For the text-containing cell, return its midpoint in [x, y] coordinate format. 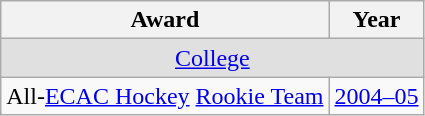
Award [165, 20]
All-ECAC Hockey Rookie Team [165, 96]
College [212, 58]
2004–05 [376, 96]
Year [376, 20]
